Find where the given text appears and provide that cell's center as (x, y) coordinate. 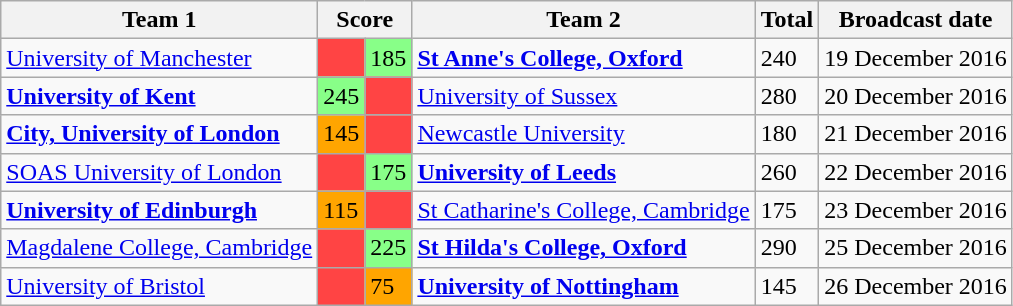
Team 1 (160, 20)
180 (787, 134)
University of Edinburgh (160, 210)
University of Bristol (160, 286)
SOAS University of London (160, 172)
University of Manchester (160, 58)
St Anne's College, Oxford (584, 58)
240 (787, 58)
22 December 2016 (916, 172)
Team 2 (584, 20)
University of Sussex (584, 96)
75 (388, 286)
St Catharine's College, Cambridge (584, 210)
26 December 2016 (916, 286)
St Hilda's College, Oxford (584, 248)
19 December 2016 (916, 58)
280 (787, 96)
University of Kent (160, 96)
23 December 2016 (916, 210)
Total (787, 20)
University of Leeds (584, 172)
21 December 2016 (916, 134)
25 December 2016 (916, 248)
115 (342, 210)
185 (388, 58)
290 (787, 248)
20 December 2016 (916, 96)
260 (787, 172)
City, University of London (160, 134)
Magdalene College, Cambridge (160, 248)
245 (342, 96)
Broadcast date (916, 20)
Score (365, 20)
University of Nottingham (584, 286)
Newcastle University (584, 134)
225 (388, 248)
